Extract the [X, Y] coordinate from the center of the cell holding the provided text.  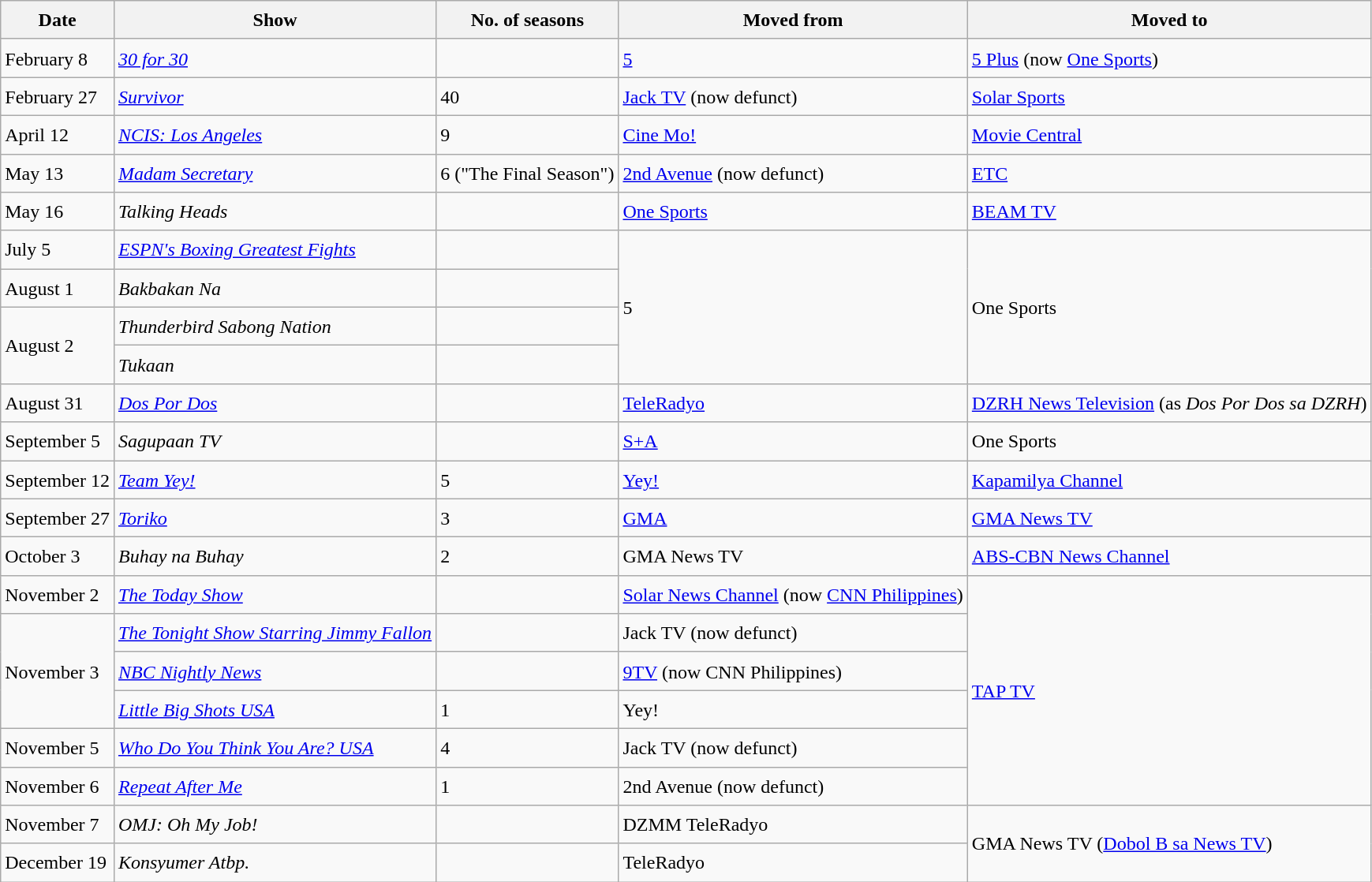
NBC Nightly News [275, 671]
December 19 [58, 863]
No. of seasons [527, 21]
Solar News Channel (now CNN Philippines) [793, 595]
September 12 [58, 480]
Kapamilya Channel [1169, 480]
November 5 [58, 748]
DZMM TeleRadyo [793, 825]
August 1 [58, 289]
November 6 [58, 786]
Madam Secretary [275, 174]
S+A [793, 442]
Moved from [793, 21]
February 8 [58, 58]
Toriko [275, 518]
ETC [1169, 174]
40 [527, 96]
October 3 [58, 557]
The Today Show [275, 595]
30 for 30 [275, 58]
Date [58, 21]
May 16 [58, 211]
GMA News TV (Dobol B sa News TV) [1169, 844]
February 27 [58, 96]
May 13 [58, 174]
TAP TV [1169, 690]
April 12 [58, 134]
Moved to [1169, 21]
September 5 [58, 442]
November 2 [58, 595]
ESPN's Boxing Greatest Fights [275, 249]
Dos Por Dos [275, 402]
Repeat After Me [275, 786]
August 31 [58, 402]
6 ("The Final Season") [527, 174]
BEAM TV [1169, 211]
Cine Mo! [793, 134]
Who Do You Think You Are? USA [275, 748]
July 5 [58, 249]
9 [527, 134]
ABS-CBN News Channel [1169, 557]
5 Plus (now One Sports) [1169, 58]
Sagupaan TV [275, 442]
Talking Heads [275, 211]
Konsyumer Atbp. [275, 863]
Team Yey! [275, 480]
September 27 [58, 518]
GMA [793, 518]
2 [527, 557]
Bakbakan Na [275, 289]
The Tonight Show Starring Jimmy Fallon [275, 633]
Movie Central [1169, 134]
Survivor [275, 96]
Thunderbird Sabong Nation [275, 327]
DZRH News Television (as Dos Por Dos sa DZRH) [1169, 402]
3 [527, 518]
November 3 [58, 671]
November 7 [58, 825]
Solar Sports [1169, 96]
Show [275, 21]
NCIS: Los Angeles [275, 134]
August 2 [58, 346]
OMJ: Oh My Job! [275, 825]
Buhay na Buhay [275, 557]
Tukaan [275, 364]
Little Big Shots USA [275, 710]
4 [527, 748]
9TV (now CNN Philippines) [793, 671]
